Provide the [X, Y] coordinate of the cell's center where the given text is located.  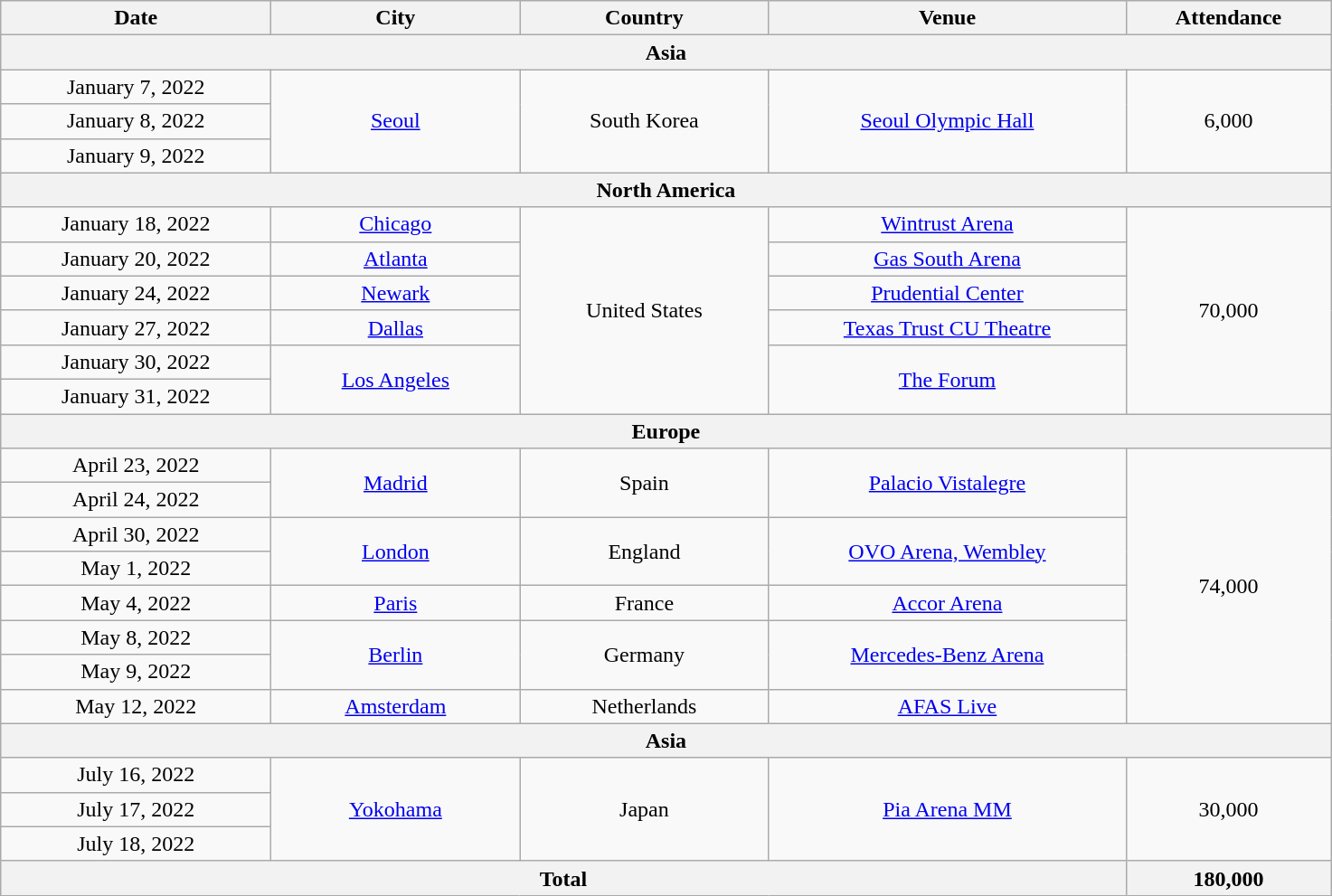
January 24, 2022 [136, 293]
Wintrust Arena [948, 224]
May 8, 2022 [136, 637]
May 4, 2022 [136, 603]
April 30, 2022 [136, 534]
England [644, 552]
Yokohama [396, 809]
January 20, 2022 [136, 259]
Venue [948, 18]
January 18, 2022 [136, 224]
Berlin [396, 655]
April 23, 2022 [136, 466]
Chicago [396, 224]
Amsterdam [396, 706]
United States [644, 310]
Prudential Center [948, 293]
Netherlands [644, 706]
January 8, 2022 [136, 121]
Atlanta [396, 259]
Country [644, 18]
July 18, 2022 [136, 844]
January 9, 2022 [136, 156]
Date [136, 18]
January 30, 2022 [136, 362]
January 7, 2022 [136, 87]
South Korea [644, 121]
70,000 [1228, 310]
30,000 [1228, 809]
Texas Trust CU Theatre [948, 327]
May 9, 2022 [136, 672]
OVO Arena, Wembley [948, 552]
Gas South Arena [948, 259]
Newark [396, 293]
Spain [644, 483]
January 31, 2022 [136, 396]
Attendance [1228, 18]
Seoul Olympic Hall [948, 121]
May 12, 2022 [136, 706]
AFAS Live [948, 706]
Japan [644, 809]
Paris [396, 603]
Accor Arena [948, 603]
Seoul [396, 121]
74,000 [1228, 586]
France [644, 603]
London [396, 552]
Pia Arena MM [948, 809]
The Forum [948, 379]
180,000 [1228, 878]
City [396, 18]
Palacio Vistalegre [948, 483]
North America [666, 190]
6,000 [1228, 121]
Mercedes-Benz Arena [948, 655]
Dallas [396, 327]
July 17, 2022 [136, 809]
Los Angeles [396, 379]
Germany [644, 655]
April 24, 2022 [136, 500]
Europe [666, 431]
January 27, 2022 [136, 327]
May 1, 2022 [136, 569]
Total [563, 878]
Madrid [396, 483]
July 16, 2022 [136, 775]
